Pinpoint the cell where the given text exists, returning its [x, y] midpoint coordinate. 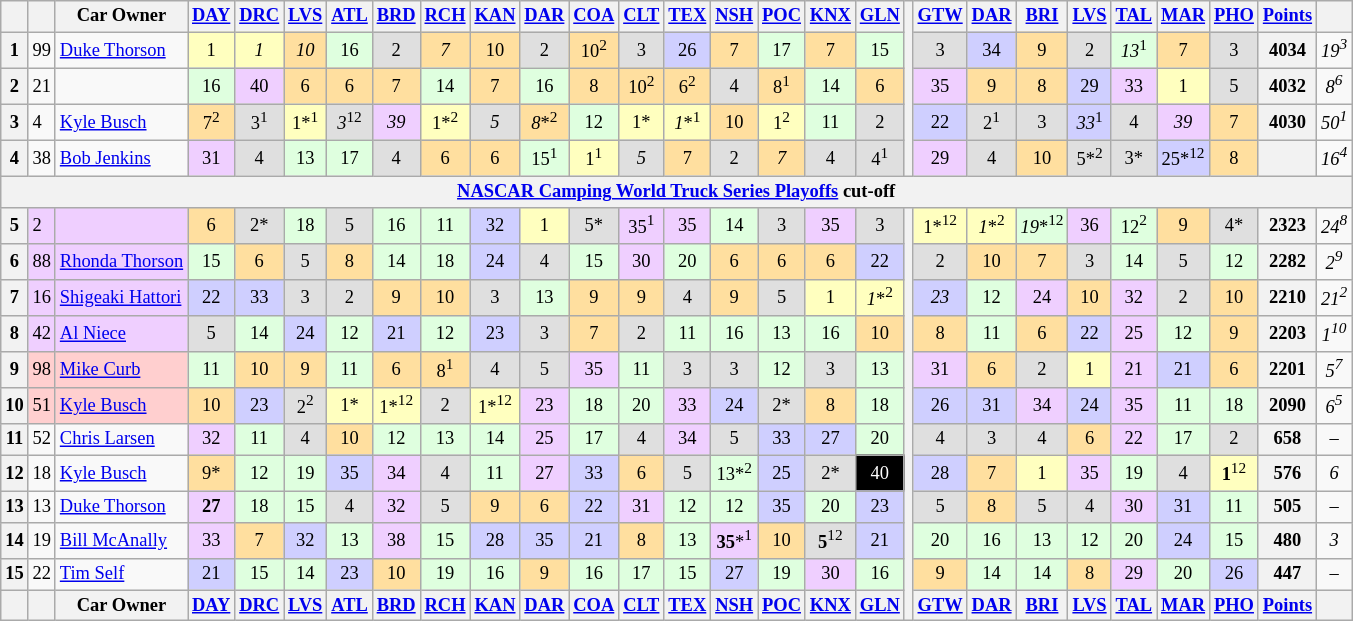
2090 [1287, 406]
151 [544, 158]
88 [42, 262]
51 [42, 406]
25*12 [1184, 158]
98 [42, 370]
Rhonda Thorson [121, 262]
576 [1287, 473]
131 [1134, 50]
Chris Larsen [121, 440]
42 [42, 334]
4034 [1287, 50]
NASCAR Camping World Truck Series Playoffs cut-off [676, 192]
Shigeaki Hattori [121, 298]
110 [1334, 334]
112 [1234, 473]
99 [42, 50]
8*2 [544, 122]
72 [212, 122]
122 [1134, 226]
2203 [1287, 334]
3* [1134, 158]
41 [880, 158]
312 [350, 122]
Al Niece [121, 334]
447 [1287, 574]
Bill McAnally [121, 540]
Bob Jenkins [121, 158]
19*12 [1042, 226]
5*2 [1090, 158]
505 [1287, 506]
4* [1234, 226]
13*2 [734, 473]
52 [42, 440]
65 [1334, 406]
512 [830, 540]
2323 [1287, 226]
2201 [1287, 370]
2210 [1287, 298]
Tim Self [121, 574]
2282 [1287, 262]
57 [1334, 370]
331 [1090, 122]
480 [1287, 540]
5* [594, 226]
212 [1334, 298]
501 [1334, 122]
193 [1334, 50]
658 [1287, 440]
4030 [1287, 122]
4032 [1287, 86]
36 [1090, 226]
164 [1334, 158]
86 [1334, 86]
35*1 [734, 540]
351 [642, 226]
Mike Curb [121, 370]
62 [688, 86]
9* [212, 473]
248 [1334, 226]
